Identify which cell holds the provided text, then report its (x, y) central coordinate. 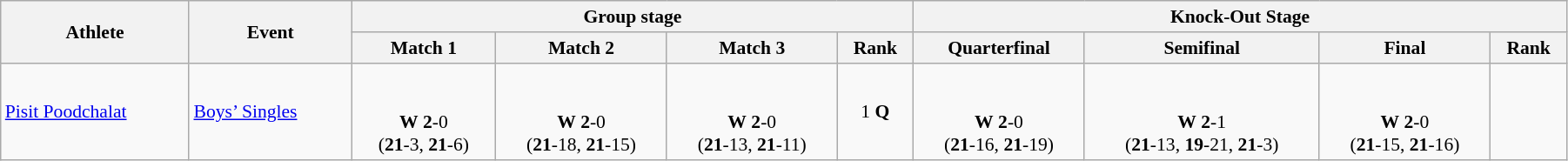
1 Q (875, 111)
W 2-1 (21-13, 19-21, 21-3) (1202, 111)
W 2-0 (21-13, 21-11) (752, 111)
Final (1404, 48)
Event (270, 31)
W 2-0 (21-3, 21-6) (424, 111)
Quarterfinal (999, 48)
W 2-0 (21-18, 21-15) (581, 111)
Pisit Poodchalat (96, 111)
Group stage (632, 17)
W 2-0 (21-16, 21-19) (999, 111)
Knock-Out Stage (1241, 17)
Match 3 (752, 48)
Athlete (96, 31)
Semifinal (1202, 48)
W 2-0 (21-15, 21-16) (1404, 111)
Match 2 (581, 48)
Match 1 (424, 48)
Boys’ Singles (270, 111)
